Determine the [X, Y] coordinate at the center of the cell enclosing the given text.  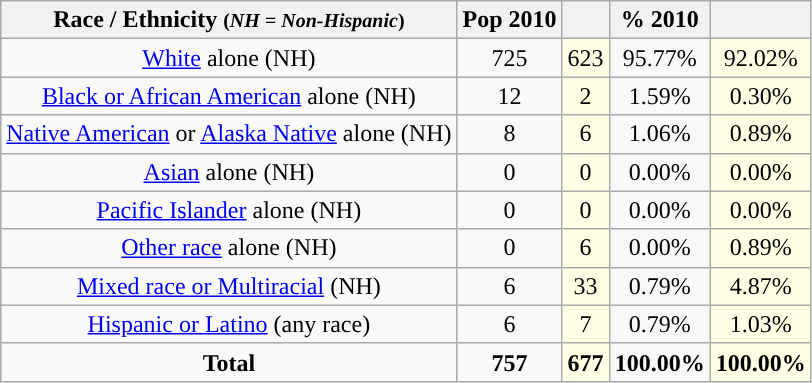
92.02% [760, 58]
12 [510, 96]
Mixed race or Multiracial (NH) [229, 286]
623 [586, 58]
Black or African American alone (NH) [229, 96]
Total [229, 362]
757 [510, 362]
1.03% [760, 324]
4.87% [760, 286]
Native American or Alaska Native alone (NH) [229, 134]
White alone (NH) [229, 58]
Pacific Islander alone (NH) [229, 210]
1.59% [660, 96]
8 [510, 134]
Asian alone (NH) [229, 172]
2 [586, 96]
95.77% [660, 58]
Pop 2010 [510, 20]
7 [586, 324]
33 [586, 286]
Hispanic or Latino (any race) [229, 324]
725 [510, 58]
677 [586, 362]
Race / Ethnicity (NH = Non-Hispanic) [229, 20]
0.30% [760, 96]
1.06% [660, 134]
Other race alone (NH) [229, 248]
% 2010 [660, 20]
